Return (X, Y) of the center of cell containing provided text 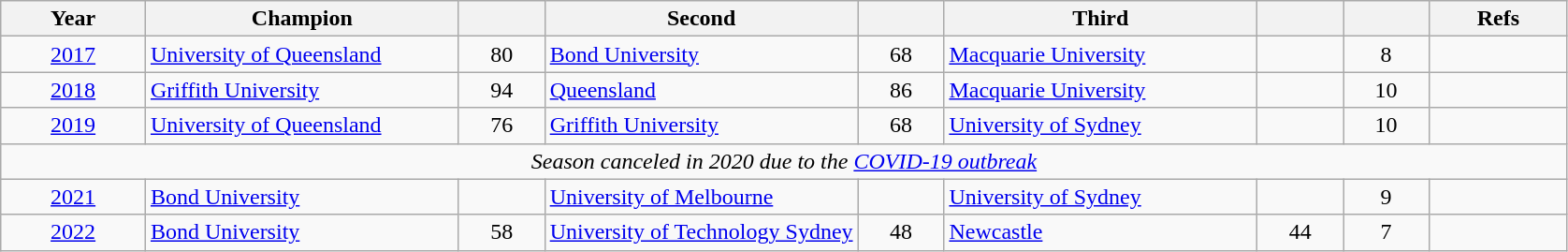
2018 (73, 90)
8 (1387, 54)
94 (501, 90)
2017 (73, 54)
Refs (1498, 19)
Season canceled in 2020 due to the COVID-19 outbreak (784, 161)
Year (73, 19)
University of Melbourne (702, 197)
80 (501, 54)
2022 (73, 232)
Queensland (702, 90)
58 (501, 232)
University of Technology Sydney (702, 232)
76 (501, 126)
48 (901, 232)
7 (1387, 232)
2019 (73, 126)
Second (702, 19)
86 (901, 90)
Newcastle (1100, 232)
Champion (301, 19)
Third (1100, 19)
9 (1387, 197)
44 (1300, 232)
2021 (73, 197)
